From the cell containing the given text, extract its center point as (x, y) coordinate. 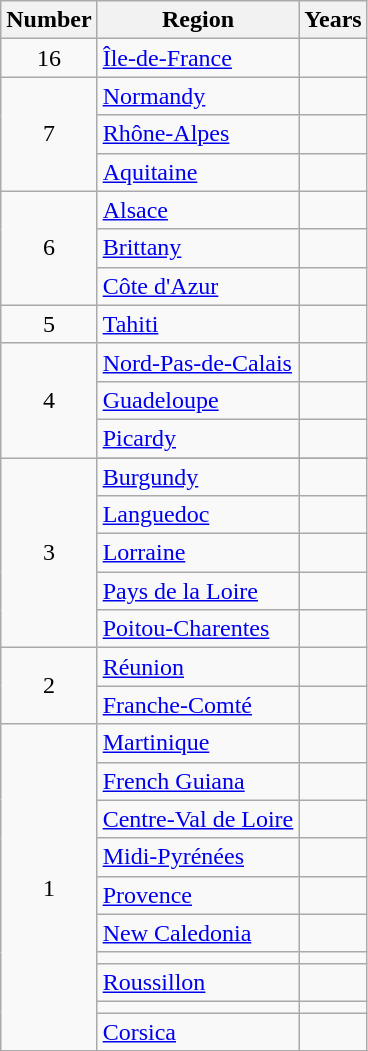
Years (333, 20)
Réunion (198, 667)
Rhône-Alpes (198, 134)
1 (49, 888)
2 (49, 686)
Martinique (198, 743)
Alsace (198, 210)
Picardy (198, 438)
Region (198, 20)
Number (49, 20)
Aquitaine (198, 172)
7 (49, 134)
Côte d'Azur (198, 286)
Languedoc (198, 515)
Nord-Pas-de-Calais (198, 362)
16 (49, 58)
Pays de la Loire (198, 591)
Centre-Val de Loire (198, 819)
New Caledonia (198, 933)
Île-de-France (198, 58)
4 (49, 400)
3 (49, 553)
Poitou-Charentes (198, 629)
Brittany (198, 248)
French Guiana (198, 781)
5 (49, 324)
Roussillon (198, 982)
Midi-Pyrénées (198, 857)
6 (49, 248)
Tahiti (198, 324)
Corsica (198, 1031)
Provence (198, 895)
Lorraine (198, 553)
Normandy (198, 96)
Guadeloupe (198, 400)
Burgundy (198, 477)
Franche-Comté (198, 705)
